Return the [X, Y] coordinate for the center point of the cell that contains the specified text.  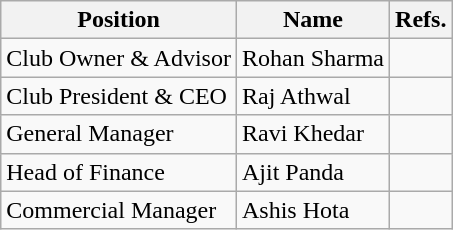
Name [312, 20]
Refs. [421, 20]
Club President & CEO [119, 96]
Ajit Panda [312, 172]
General Manager [119, 134]
Rohan Sharma [312, 58]
Raj Athwal [312, 96]
Position [119, 20]
Club Owner & Advisor [119, 58]
Ashis Hota [312, 210]
Ravi Khedar [312, 134]
Head of Finance [119, 172]
Commercial Manager [119, 210]
